Pinpoint the cell where the given text exists, returning its (x, y) midpoint coordinate. 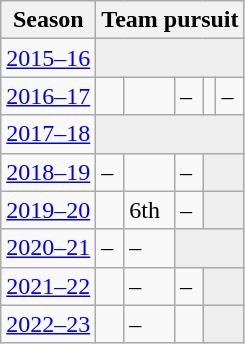
2021–22 (48, 286)
Team pursuit (170, 20)
2022–23 (48, 324)
2015–16 (48, 58)
2018–19 (48, 172)
2020–21 (48, 248)
Season (48, 20)
2016–17 (48, 96)
2017–18 (48, 134)
2019–20 (48, 210)
6th (150, 210)
